Find where the given text appears and provide that cell's center as [X, Y] coordinate. 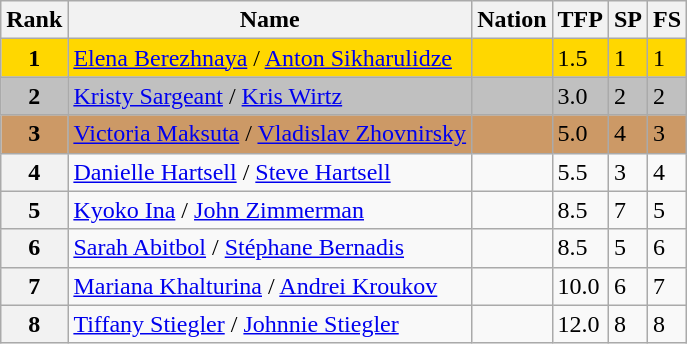
10.0 [580, 286]
Name [270, 20]
SP [628, 20]
5.5 [580, 172]
5.0 [580, 134]
12.0 [580, 324]
Tiffany Stiegler / Johnnie Stiegler [270, 324]
TFP [580, 20]
Danielle Hartsell / Steve Hartsell [270, 172]
Mariana Khalturina / Andrei Kroukov [270, 286]
Victoria Maksuta / Vladislav Zhovnirsky [270, 134]
Nation [512, 20]
Kristy Sargeant / Kris Wirtz [270, 96]
Sarah Abitbol / Stéphane Bernadis [270, 248]
Elena Berezhnaya / Anton Sikharulidze [270, 58]
1.5 [580, 58]
3.0 [580, 96]
Kyoko Ina / John Zimmerman [270, 210]
FS [668, 20]
Rank [34, 20]
